Determine the (X, Y) coordinate at the center of the cell enclosing the given text.  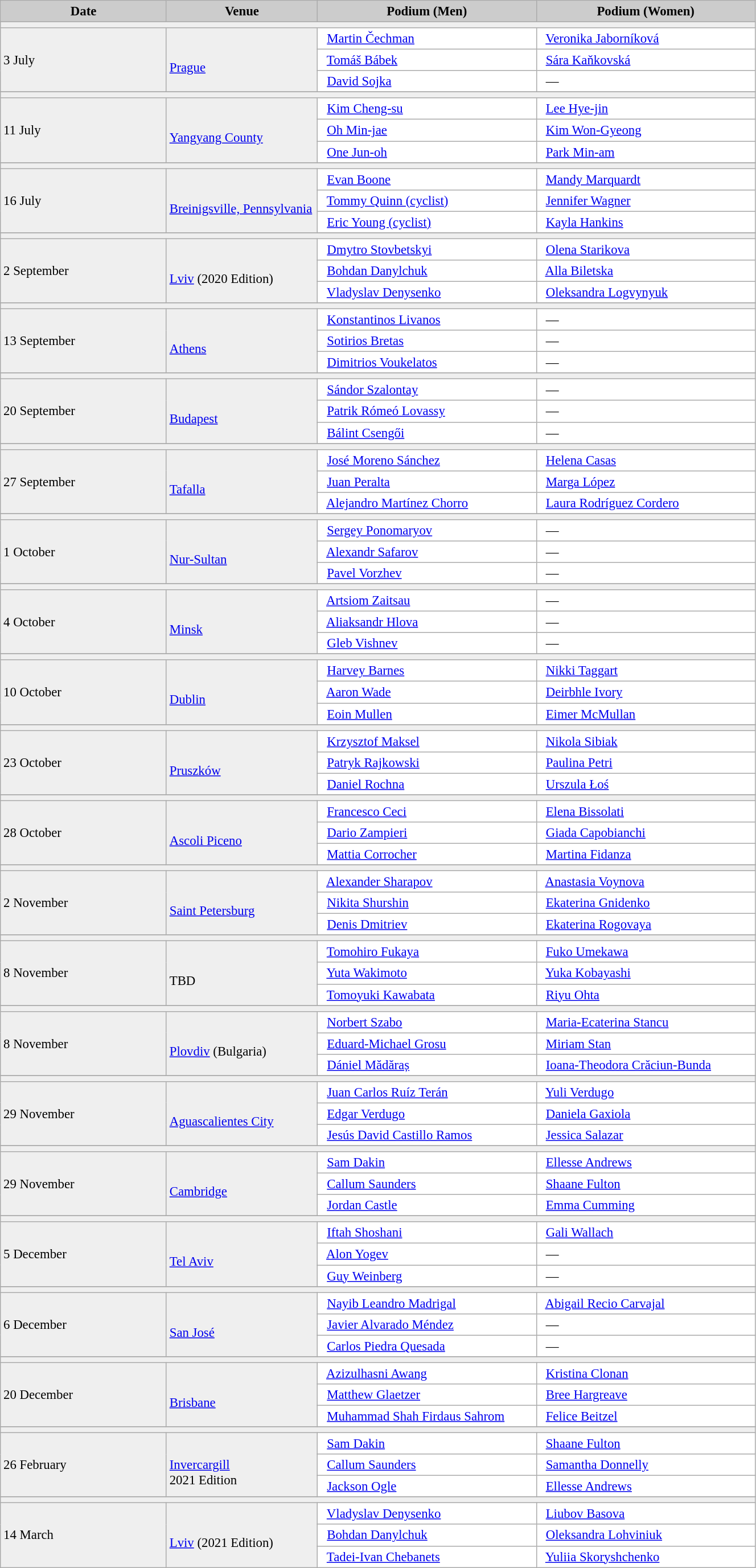
Oleksandra Lohviniuk (646, 1536)
Sára Kaňkovská (646, 60)
Lee Hye-jin (646, 109)
Riyu Ohta (646, 995)
Miriam Stan (646, 1044)
2 September (84, 271)
Sotirios Bretas (427, 341)
Jennifer Wagner (646, 200)
Plovdiv (Bulgaria) (241, 1043)
Sergey Ponomaryov (427, 531)
Venue (241, 11)
Saint Petersburg (241, 903)
Denis Dmitriev (427, 925)
Alexandr Safarov (427, 552)
Tadei-Ivan Chebanets (427, 1557)
Eric Young (cyclist) (427, 222)
Mandy Marquardt (646, 179)
Juan Peralta (427, 482)
Aliaksandr Hlova (427, 622)
Nikki Taggart (646, 671)
Eoin Mullen (427, 714)
Nikita Shurshin (427, 903)
Juan Carlos Ruíz Terán (427, 1093)
Tomoyuki Kawabata (427, 995)
Harvey Barnes (427, 671)
Evan Boone (427, 179)
San José (241, 1324)
27 September (84, 482)
Alexander Sharapov (427, 882)
Lviv (2021 Edition) (241, 1535)
20 December (84, 1395)
Kristina Clonan (646, 1373)
Budapest (241, 411)
Kim Won-Gyeong (646, 130)
Veronika Jaborníková (646, 39)
Giada Capobianchi (646, 833)
Podium (Men) (427, 11)
Alejandro Martínez Chorro (427, 503)
Muhammad Shah Firdaus Sahrom (427, 1416)
6 December (84, 1324)
Cambridge (241, 1184)
Abigail Recio Carvajal (646, 1303)
Martina Fidanza (646, 854)
Jessica Salazar (646, 1135)
Pruszków (241, 763)
11 July (84, 130)
Nur-Sultan (241, 552)
Dublin (241, 692)
Minsk (241, 622)
Alon Yogev (427, 1254)
Bálint Csengői (427, 433)
Jordan Castle (427, 1205)
16 July (84, 200)
Oleksandra Logvynyuk (646, 292)
5 December (84, 1254)
Marga López (646, 482)
28 October (84, 832)
Brisbane (241, 1395)
3 July (84, 60)
26 February (84, 1466)
Oh Min-jae (427, 130)
Matthew Glaetzer (427, 1395)
Paulina Petri (646, 762)
13 September (84, 342)
Krzysztof Maksel (427, 741)
Norbert Szabo (427, 1022)
Patryk Rajkowski (427, 762)
Urszula Łoś (646, 784)
Alla Biletska (646, 271)
Daniela Gaxiola (646, 1114)
Konstantinos Livanos (427, 320)
Yangyang County (241, 130)
Athens (241, 342)
Javier Alvarado Méndez (427, 1324)
Yuta Wakimoto (427, 974)
Liubov Basova (646, 1514)
Aaron Wade (427, 692)
4 October (84, 622)
Edgar Verdugo (427, 1114)
Eimer McMullan (646, 714)
Date (84, 11)
Prague (241, 60)
Carlos Piedra Quesada (427, 1346)
Pavel Vorzhev (427, 573)
Park Min-am (646, 152)
Yuka Kobayashi (646, 974)
David Sojka (427, 81)
Martin Čechman (427, 39)
Emma Cumming (646, 1205)
Dmytro Stovbetskyi (427, 249)
Kim Cheng-su (427, 109)
Ascoli Piceno (241, 832)
TBD (241, 974)
Fuko Umekawa (646, 952)
Francesco Ceci (427, 811)
14 March (84, 1535)
Podium (Women) (646, 11)
Dario Zampieri (427, 833)
Kayla Hankins (646, 222)
Jackson Ogle (427, 1487)
Dániel Mădăraș (427, 1065)
Tomohiro Fukaya (427, 952)
Deirbhle Ivory (646, 692)
Nikola Sibiak (646, 741)
Ioana-Theodora Crăciun-Bunda (646, 1065)
Gleb Vishnev (427, 643)
Patrik Rómeó Lovassy (427, 412)
Tommy Quinn (cyclist) (427, 200)
Artsiom Zaitsau (427, 601)
Jesús David Castillo Ramos (427, 1135)
Aguascalientes City (241, 1114)
1 October (84, 552)
Iftah Shoshani (427, 1233)
Gali Wallach (646, 1233)
Tafalla (241, 482)
23 October (84, 763)
Elena Bissolati (646, 811)
Ekaterina Rogovaya (646, 925)
20 September (84, 411)
10 October (84, 692)
Guy Weinberg (427, 1276)
Ekaterina Gnidenko (646, 903)
Sándor Szalontay (427, 390)
Felice Beitzel (646, 1416)
Azizulhasni Awang (427, 1373)
Tomáš Bábek (427, 60)
Tel Aviv (241, 1254)
Lviv (2020 Edition) (241, 271)
Eduard-Michael Grosu (427, 1044)
Invercargill2021 Edition (241, 1466)
Yuli Verdugo (646, 1093)
One Jun-oh (427, 152)
Yuliia Skoryshchenko (646, 1557)
Anastasia Voynova (646, 882)
Breinigsville, Pennsylvania (241, 200)
Olena Starikova (646, 249)
Bree Hargreave (646, 1395)
2 November (84, 903)
Nayib Leandro Madrigal (427, 1303)
Dimitrios Voukelatos (427, 363)
Helena Casas (646, 460)
Samantha Donnelly (646, 1465)
Maria-Ecaterina Stancu (646, 1022)
Mattia Corrocher (427, 854)
José Moreno Sánchez (427, 460)
Daniel Rochna (427, 784)
Laura Rodríguez Cordero (646, 503)
